Identify which cell holds the provided text, then report its (X, Y) central coordinate. 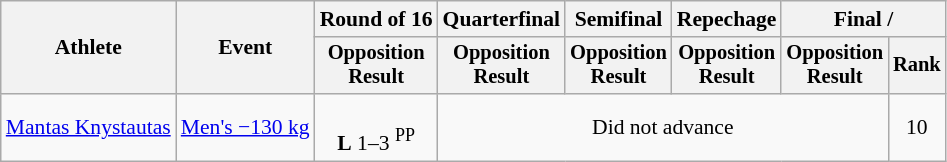
Athlete (88, 48)
Round of 16 (376, 19)
Semifinal (618, 19)
Rank (917, 66)
Quarterfinal (502, 19)
Event (246, 48)
10 (917, 128)
L 1–3 PP (376, 128)
Mantas Knystautas (88, 128)
Final / (863, 19)
Did not advance (663, 128)
Repechage (727, 19)
Men's −130 kg (246, 128)
